Extract the (X, Y) coordinate from the center of the cell holding the provided text.  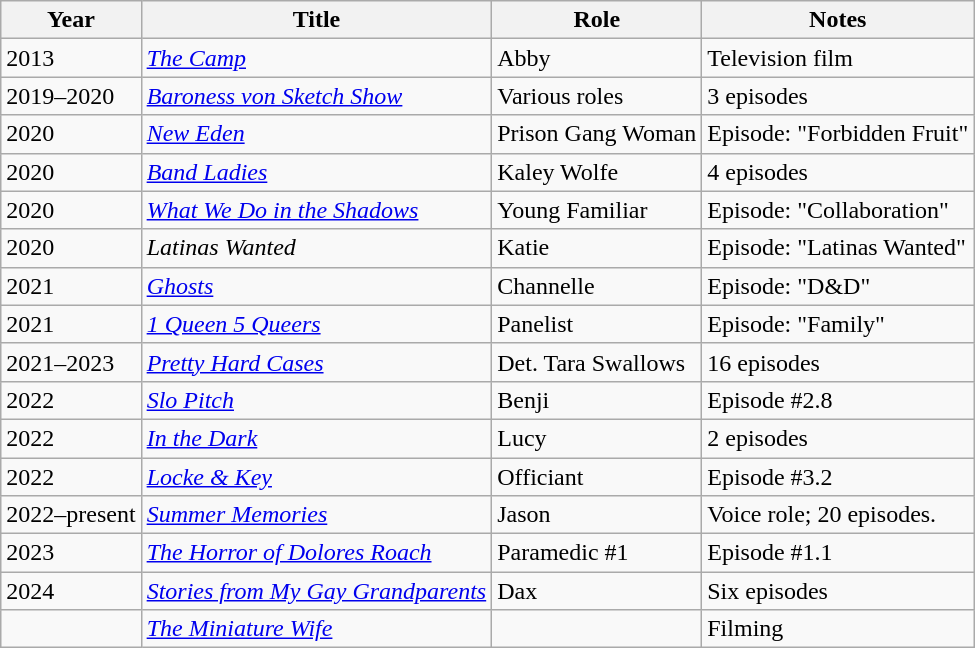
Episode: "Family" (838, 324)
Lucy (597, 438)
Slo Pitch (316, 400)
2024 (71, 591)
Various roles (597, 96)
1 Queen 5 Queers (316, 324)
Abby (597, 58)
Ghosts (316, 286)
Paramedic #1 (597, 553)
Episode #3.2 (838, 477)
The Camp (316, 58)
16 episodes (838, 362)
Episode #1.1 (838, 553)
Jason (597, 515)
Channelle (597, 286)
Episode: "Forbidden Fruit" (838, 134)
Television film (838, 58)
New Eden (316, 134)
Prison Gang Woman (597, 134)
The Miniature Wife (316, 629)
Summer Memories (316, 515)
Year (71, 20)
Episode: "D&D" (838, 286)
Benji (597, 400)
2023 (71, 553)
Officiant (597, 477)
Episode: "Collaboration" (838, 210)
Title (316, 20)
Young Familiar (597, 210)
The Horror of Dolores Roach (316, 553)
Dax (597, 591)
2021–2023 (71, 362)
Episode: "Latinas Wanted" (838, 248)
In the Dark (316, 438)
2022–present (71, 515)
Locke & Key (316, 477)
2013 (71, 58)
Episode #2.8 (838, 400)
3 episodes (838, 96)
Notes (838, 20)
Stories from My Gay Grandparents (316, 591)
Latinas Wanted (316, 248)
Band Ladies (316, 172)
Voice role; 20 episodes. (838, 515)
4 episodes (838, 172)
Filming (838, 629)
Six episodes (838, 591)
Kaley Wolfe (597, 172)
2019–2020 (71, 96)
Pretty Hard Cases (316, 362)
Role (597, 20)
What We Do in the Shadows (316, 210)
2 episodes (838, 438)
Panelist (597, 324)
Baroness von Sketch Show (316, 96)
Katie (597, 248)
Det. Tara Swallows (597, 362)
